For the text-containing cell, return its midpoint in [x, y] coordinate format. 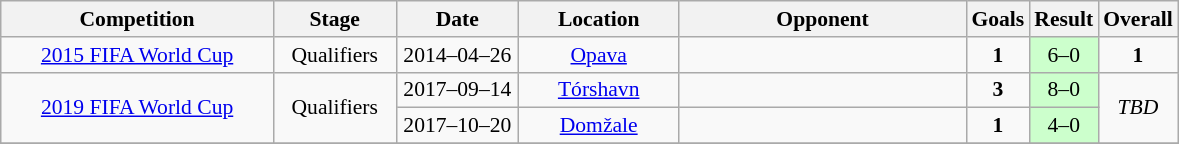
Domžale [599, 126]
Opava [599, 55]
2014–04–26 [458, 55]
Location [599, 19]
Overall [1138, 19]
3 [998, 90]
Stage [334, 19]
2017–09–14 [458, 90]
6–0 [1064, 55]
8–0 [1064, 90]
4–0 [1064, 126]
Date [458, 19]
Opponent [823, 19]
Goals [998, 19]
Competition [138, 19]
2017–10–20 [458, 126]
2019 FIFA World Cup [138, 108]
Result [1064, 19]
2015 FIFA World Cup [138, 55]
TBD [1138, 108]
Tórshavn [599, 90]
